Identify which cell holds the provided text, then report its (x, y) central coordinate. 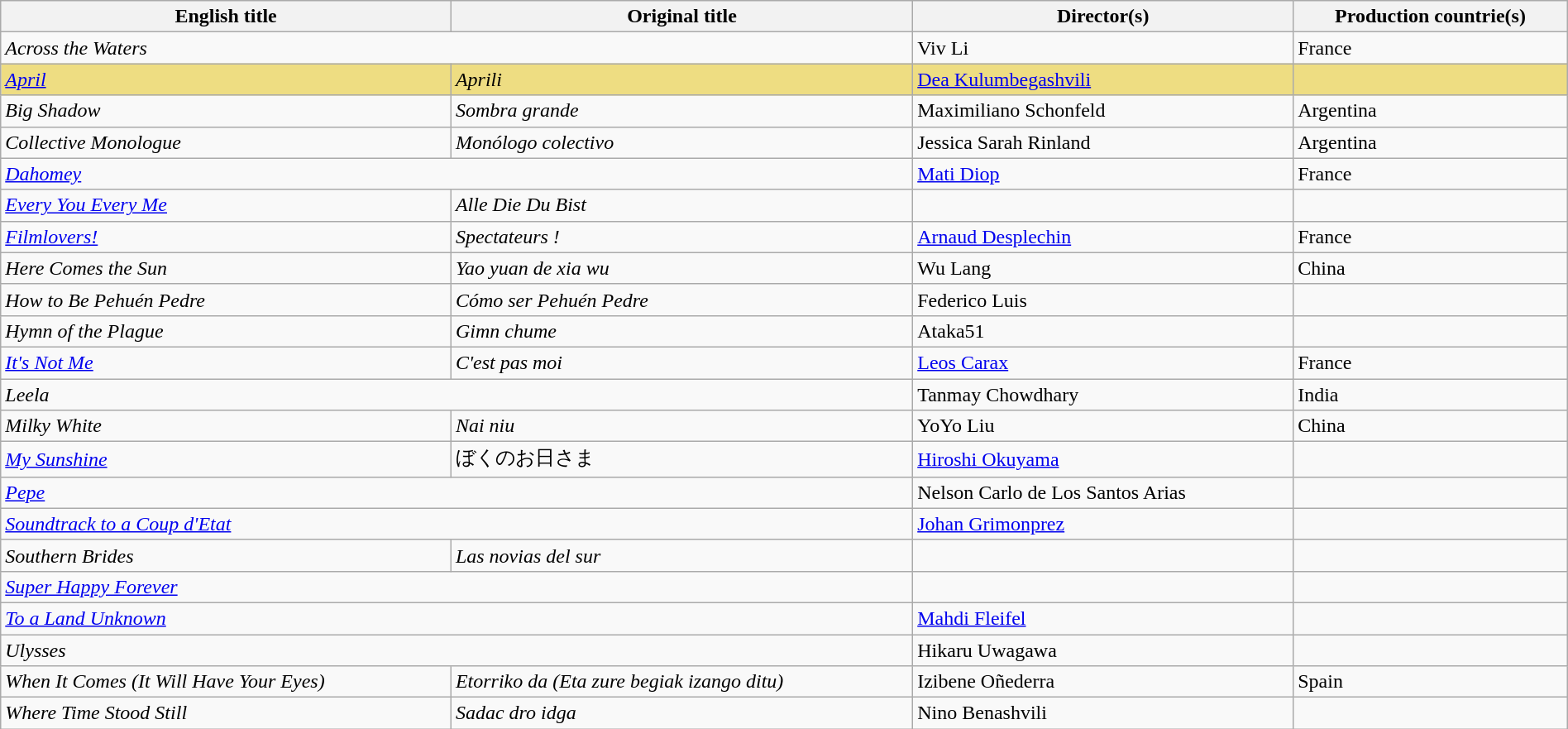
C'est pas moi (681, 362)
Las novias del sur (681, 555)
Hikaru Uwagawa (1103, 650)
Ulysses (457, 650)
Big Shadow (227, 111)
Aprili (681, 79)
When It Comes (It Will Have Your Eyes) (227, 682)
Dea Kulumbegashvili (1103, 79)
Leela (457, 395)
How to Be Pehuén Pedre (227, 300)
India (1431, 395)
Mahdi Fleifel (1103, 618)
Gimn chume (681, 331)
Ataka51 (1103, 331)
Federico Luis (1103, 300)
Production countrie(s) (1431, 17)
Maximiliano Schonfeld (1103, 111)
Every You Every Me (227, 205)
Here Comes the Sun (227, 268)
Izibene Oñederra (1103, 682)
It's Not Me (227, 362)
Jessica Sarah Rinland (1103, 142)
Across the Waters (457, 48)
Yao yuan de xia wu (681, 268)
Southern Brides (227, 555)
Spectateurs ! (681, 237)
Wu Lang (1103, 268)
Etorriko da (Eta zure begiak izango ditu) (681, 682)
Collective Monologue (227, 142)
Nelson Carlo de Los Santos Arias (1103, 492)
Sadac dro idga (681, 713)
Hiroshi Okuyama (1103, 460)
YoYo Liu (1103, 426)
Tanmay Chowdhary (1103, 395)
Filmlovers! (227, 237)
ぼくのお日さま (681, 460)
Pepe (457, 492)
Super Happy Forever (457, 587)
Cómo ser Pehuén Pedre (681, 300)
Dahomey (457, 174)
Monólogo colectivo (681, 142)
Spain (1431, 682)
Nai niu (681, 426)
Leos Carax (1103, 362)
Viv Li (1103, 48)
Director(s) (1103, 17)
Mati Diop (1103, 174)
Soundtrack to a Coup d'Etat (457, 524)
My Sunshine (227, 460)
Alle Die Du Bist (681, 205)
April (227, 79)
To a Land Unknown (457, 618)
Milky White (227, 426)
Nino Benashvili (1103, 713)
Where Time Stood Still (227, 713)
Johan Grimonprez (1103, 524)
English title (227, 17)
Sombra grande (681, 111)
Original title (681, 17)
Arnaud Desplechin (1103, 237)
Hymn of the Plague (227, 331)
